Determine the (X, Y) coordinate at the center of the cell enclosing the given text.  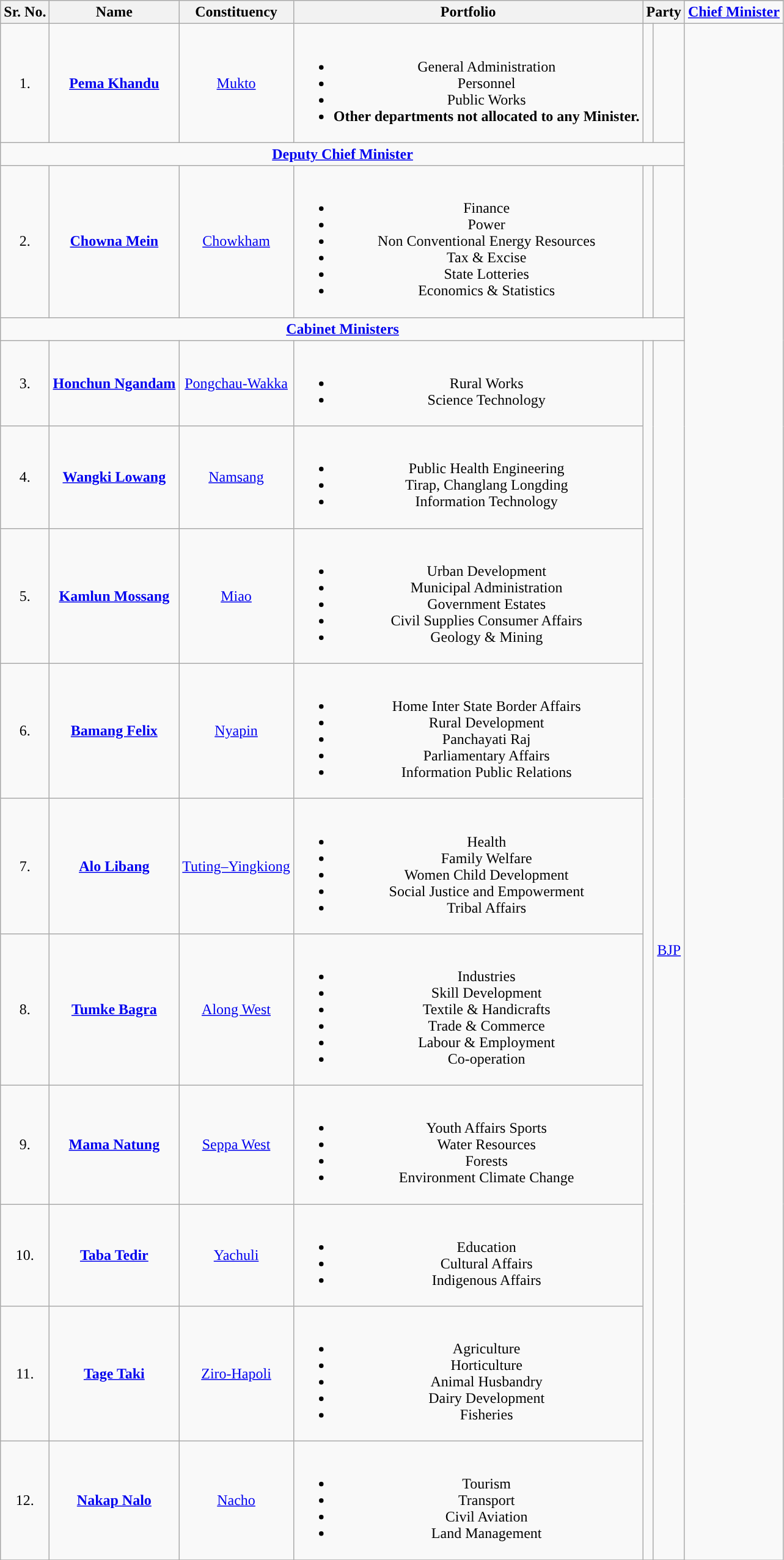
Tage Taki (114, 1374)
9. (25, 1144)
Bamang Felix (114, 731)
Wangki Lowang (114, 477)
IndustriesSkill DevelopmentTextile & HandicraftsTrade & CommerceLabour & EmploymentCo-operation (468, 1009)
Name (114, 12)
3. (25, 383)
Namsang (236, 477)
FinancePowerNon Conventional Energy ResourcesTax & ExciseState LotteriesEconomics & Statistics (468, 241)
Public Health EngineeringTirap, Changlang LongdingInformation Technology (468, 477)
11. (25, 1374)
BJP (669, 950)
10. (25, 1256)
2. (25, 241)
4. (25, 477)
7. (25, 866)
12. (25, 1501)
Chowkham (236, 241)
Along West (236, 1009)
Constituency (236, 12)
Home Inter State Border AffairsRural DevelopmentPanchayati RajParliamentary AffairsInformation Public Relations (468, 731)
Sr. No. (25, 12)
HealthFamily WelfareWomen Child DevelopmentSocial Justice and EmpowermentTribal Affairs (468, 866)
Alo Libang (114, 866)
General AdministrationPersonnelPublic WorksOther departments not allocated to any Minister. (468, 83)
Kamlun Mossang (114, 595)
Youth Affairs SportsWater ResourcesForestsEnvironment Climate Change (468, 1144)
Deputy Chief Minister (343, 154)
5. (25, 595)
Urban DevelopmentMunicipal AdministrationGovernment EstatesCivil Supplies Consumer AffairsGeology & Mining (468, 595)
Party (664, 12)
Ziro-Hapoli (236, 1374)
Cabinet Ministers (343, 329)
Nakap Nalo (114, 1501)
Miao (236, 595)
TourismTransportCivil AviationLand Management (468, 1501)
Honchun Ngandam (114, 383)
Portfolio (468, 12)
Rural WorksScience Technology (468, 383)
Pongchau-Wakka (236, 383)
Yachuli (236, 1256)
Seppa West (236, 1144)
Nyapin (236, 731)
1. (25, 83)
Mukto (236, 83)
Chief Minister (733, 12)
EducationCultural AffairsIndigenous Affairs (468, 1256)
Taba Tedir (114, 1256)
AgricultureHorticultureAnimal HusbandryDairy DevelopmentFisheries (468, 1374)
6. (25, 731)
Tumke Bagra (114, 1009)
Mama Natung (114, 1144)
Chowna Mein (114, 241)
Pema Khandu (114, 83)
8. (25, 1009)
Nacho (236, 1501)
Tuting–Yingkiong (236, 866)
